Provide the (x, y) coordinate of the cell's center where the given text is located.  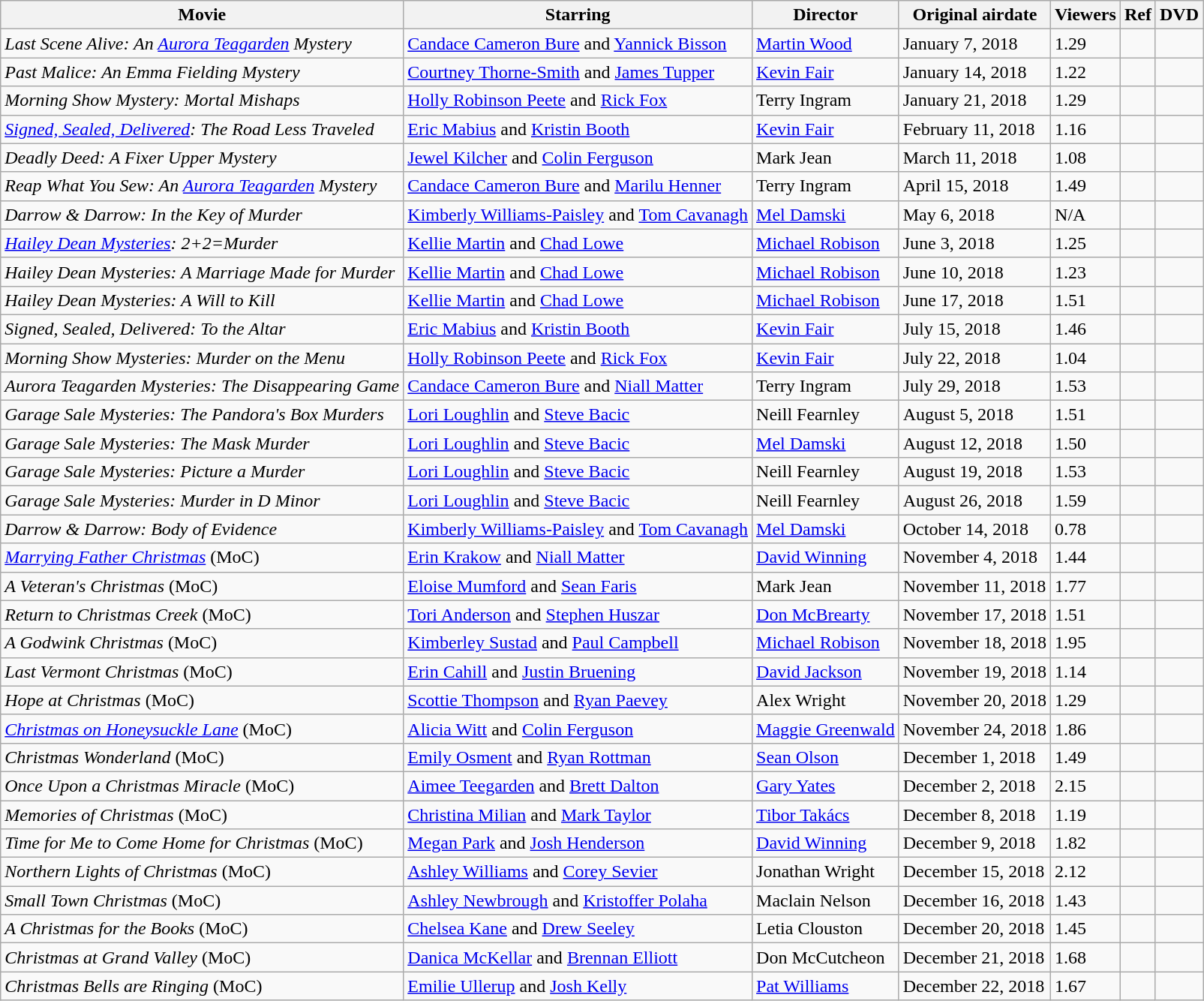
November 18, 2018 (974, 643)
Jewel Kilcher and Colin Ferguson (578, 158)
July 15, 2018 (974, 329)
Candace Cameron Bure and Niall Matter (578, 386)
A Christmas for the Books (MoC) (203, 929)
Time for Me to Come Home for Christmas (MoC) (203, 843)
Hailey Dean Mysteries: A Will to Kill (203, 300)
Hope at Christmas (MoC) (203, 700)
1.43 (1086, 900)
April 15, 2018 (974, 186)
Garage Sale Mysteries: Picture a Murder (203, 472)
Maclain Nelson (826, 900)
Morning Show Mystery: Mortal Mishaps (203, 101)
Megan Park and Josh Henderson (578, 843)
October 14, 2018 (974, 529)
Director (826, 15)
August 19, 2018 (974, 472)
Starring (578, 15)
March 11, 2018 (974, 158)
Courtney Thorne-Smith and James Tupper (578, 72)
Martin Wood (826, 44)
Sean Olson (826, 757)
1.14 (1086, 672)
1.08 (1086, 158)
1.45 (1086, 929)
1.44 (1086, 558)
1.77 (1086, 586)
Hailey Dean Mysteries: 2+2=Murder (203, 243)
1.25 (1086, 243)
December 22, 2018 (974, 986)
Christmas Bells are Ringing (MoC) (203, 986)
David Jackson (826, 672)
August 26, 2018 (974, 501)
November 19, 2018 (974, 672)
Return to Christmas Creek (MoC) (203, 615)
Past Malice: An Emma Fielding Mystery (203, 72)
Tibor Takács (826, 814)
Garage Sale Mysteries: The Pandora's Box Murders (203, 415)
1.19 (1086, 814)
Don McBrearty (826, 615)
December 16, 2018 (974, 900)
Jonathan Wright (826, 872)
1.67 (1086, 986)
Original airdate (974, 15)
Darrow & Darrow: In the Key of Murder (203, 215)
July 29, 2018 (974, 386)
Small Town Christmas (MoC) (203, 900)
Alex Wright (826, 700)
Last Vermont Christmas (MoC) (203, 672)
Garage Sale Mysteries: The Mask Murder (203, 443)
Maggie Greenwald (826, 729)
December 20, 2018 (974, 929)
1.50 (1086, 443)
Christmas Wonderland (MoC) (203, 757)
Pat Williams (826, 986)
Candace Cameron Bure and Marilu Henner (578, 186)
Hailey Dean Mysteries: A Marriage Made for Murder (203, 272)
Erin Cahill and Justin Bruening (578, 672)
1.46 (1086, 329)
1.95 (1086, 643)
1.86 (1086, 729)
A Veteran's Christmas (MoC) (203, 586)
1.16 (1086, 129)
January 21, 2018 (974, 101)
January 7, 2018 (974, 44)
December 1, 2018 (974, 757)
November 11, 2018 (974, 586)
2.12 (1086, 872)
November 24, 2018 (974, 729)
December 9, 2018 (974, 843)
1.23 (1086, 272)
Ref (1137, 15)
Last Scene Alive: An Aurora Teagarden Mystery (203, 44)
Gary Yates (826, 786)
May 6, 2018 (974, 215)
1.82 (1086, 843)
June 10, 2018 (974, 272)
Once Upon a Christmas Miracle (MoC) (203, 786)
August 5, 2018 (974, 415)
Emilie Ullerup and Josh Kelly (578, 986)
Deadly Deed: A Fixer Upper Mystery (203, 158)
June 3, 2018 (974, 243)
Candace Cameron Bure and Yannick Bisson (578, 44)
December 15, 2018 (974, 872)
A Godwink Christmas (MoC) (203, 643)
Kimberley Sustad and Paul Campbell (578, 643)
November 4, 2018 (974, 558)
Reap What You Sew: An Aurora Teagarden Mystery (203, 186)
Darrow & Darrow: Body of Evidence (203, 529)
Garage Sale Mysteries: Murder in D Minor (203, 501)
1.22 (1086, 72)
Aimee Teegarden and Brett Dalton (578, 786)
Don McCutcheon (826, 957)
Danica McKellar and Brennan Elliott (578, 957)
Marrying Father Christmas (MoC) (203, 558)
Chelsea Kane and Drew Seeley (578, 929)
Tori Anderson and Stephen Huszar (578, 615)
December 8, 2018 (974, 814)
1.68 (1086, 957)
Northern Lights of Christmas (MoC) (203, 872)
December 21, 2018 (974, 957)
DVD (1179, 15)
January 14, 2018 (974, 72)
Alicia Witt and Colin Ferguson (578, 729)
Movie (203, 15)
Memories of Christmas (MoC) (203, 814)
Emily Osment and Ryan Rottman (578, 757)
Ashley Newbrough and Kristoffer Polaha (578, 900)
Aurora Teagarden Mysteries: The Disappearing Game (203, 386)
Ashley Williams and Corey Sevier (578, 872)
June 17, 2018 (974, 300)
December 2, 2018 (974, 786)
1.59 (1086, 501)
Scottie Thompson and Ryan Paevey (578, 700)
Signed, Sealed, Delivered: The Road Less Traveled (203, 129)
Erin Krakow and Niall Matter (578, 558)
Viewers (1086, 15)
N/A (1086, 215)
Christmas at Grand Valley (MoC) (203, 957)
July 22, 2018 (974, 358)
August 12, 2018 (974, 443)
November 17, 2018 (974, 615)
1.04 (1086, 358)
Letia Clouston (826, 929)
February 11, 2018 (974, 129)
Christmas on Honeysuckle Lane (MoC) (203, 729)
0.78 (1086, 529)
November 20, 2018 (974, 700)
Christina Milian and Mark Taylor (578, 814)
Morning Show Mysteries: Murder on the Menu (203, 358)
2.15 (1086, 786)
Eloise Mumford and Sean Faris (578, 586)
Signed, Sealed, Delivered: To the Altar (203, 329)
